Determine the (X, Y) coordinate at the center of the cell enclosing the given text.  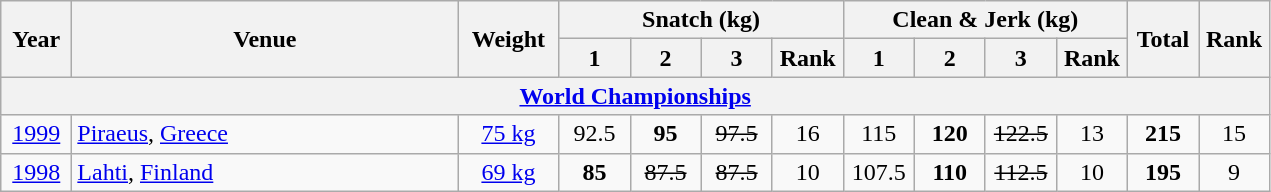
9 (1234, 172)
15 (1234, 134)
215 (1162, 134)
Lahti, Finland (265, 172)
13 (1092, 134)
122.5 (1020, 134)
Venue (265, 39)
112.5 (1020, 172)
195 (1162, 172)
85 (594, 172)
Snatch (kg) (701, 20)
75 kg (508, 134)
95 (666, 134)
Clean & Jerk (kg) (985, 20)
115 (878, 134)
92.5 (594, 134)
107.5 (878, 172)
World Championships (636, 96)
Year (36, 39)
16 (808, 134)
Piraeus, Greece (265, 134)
97.5 (736, 134)
Total (1162, 39)
110 (950, 172)
1998 (36, 172)
Weight (508, 39)
1999 (36, 134)
69 kg (508, 172)
120 (950, 134)
